Determine the [X, Y] coordinate at the center of the cell enclosing the given text.  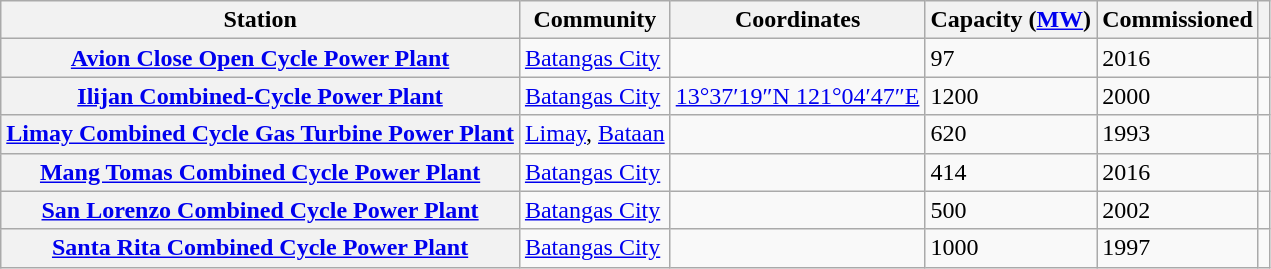
San Lorenzo Combined Cycle Power Plant [260, 210]
Limay, Bataan [594, 134]
Station [260, 20]
Capacity (MW) [1011, 20]
1000 [1011, 248]
1200 [1011, 96]
2002 [1178, 210]
Coordinates [798, 20]
620 [1011, 134]
13°37′19″N 121°04′47″E [798, 96]
1993 [1178, 134]
414 [1011, 172]
Mang Tomas Combined Cycle Power Plant [260, 172]
2000 [1178, 96]
97 [1011, 58]
500 [1011, 210]
Limay Combined Cycle Gas Turbine Power Plant [260, 134]
Commissioned [1178, 20]
Santa Rita Combined Cycle Power Plant [260, 248]
Ilijan Combined-Cycle Power Plant [260, 96]
Community [594, 20]
1997 [1178, 248]
Avion Close Open Cycle Power Plant [260, 58]
